Return (X, Y) of the center of cell containing provided text 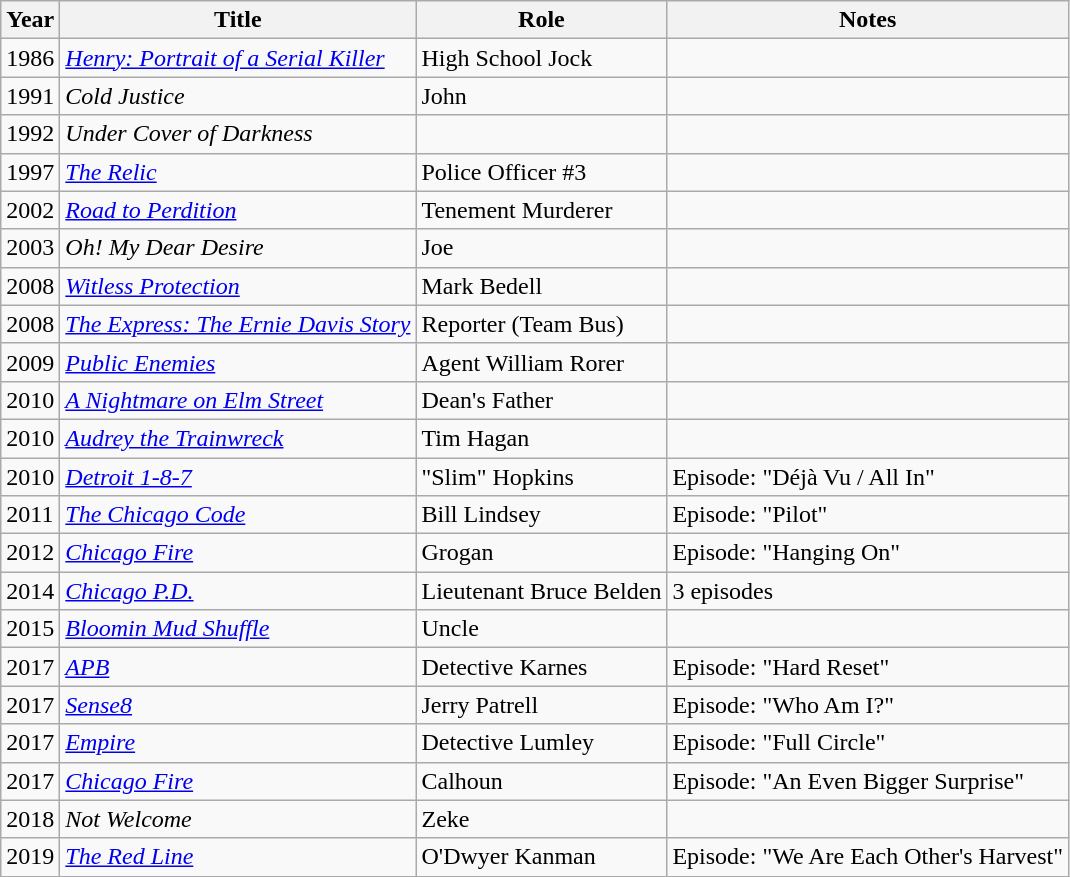
Episode: "Hard Reset" (868, 667)
A Nightmare on Elm Street (238, 400)
2014 (30, 591)
O'Dwyer Kanman (542, 857)
Episode: "Déjà Vu / All In" (868, 477)
Witless Protection (238, 286)
Under Cover of Darkness (238, 134)
Joe (542, 248)
Bloomin Mud Shuffle (238, 629)
Police Officer #3 (542, 172)
Episode: "Hanging On" (868, 553)
APB (238, 667)
John (542, 96)
Uncle (542, 629)
2002 (30, 210)
1997 (30, 172)
Tim Hagan (542, 438)
High School Jock (542, 58)
Bill Lindsey (542, 515)
The Relic (238, 172)
Reporter (Team Bus) (542, 324)
Episode: "Pilot" (868, 515)
Public Enemies (238, 362)
Sense8 (238, 705)
Henry: Portrait of a Serial Killer (238, 58)
Detroit 1-8-7 (238, 477)
The Express: The Ernie Davis Story (238, 324)
1992 (30, 134)
3 episodes (868, 591)
Grogan (542, 553)
2018 (30, 819)
Cold Justice (238, 96)
Detective Karnes (542, 667)
Road to Perdition (238, 210)
Title (238, 20)
Zeke (542, 819)
Not Welcome (238, 819)
Dean's Father (542, 400)
Empire (238, 743)
2015 (30, 629)
Episode: "We Are Each Other's Harvest" (868, 857)
Episode: "An Even Bigger Surprise" (868, 781)
Detective Lumley (542, 743)
Mark Bedell (542, 286)
Chicago P.D. (238, 591)
2011 (30, 515)
The Chicago Code (238, 515)
Episode: "Who Am I?" (868, 705)
Jerry Patrell (542, 705)
Notes (868, 20)
Lieutenant Bruce Belden (542, 591)
Year (30, 20)
1991 (30, 96)
2003 (30, 248)
Episode: "Full Circle" (868, 743)
Tenement Murderer (542, 210)
Role (542, 20)
The Red Line (238, 857)
Oh! My Dear Desire (238, 248)
1986 (30, 58)
Calhoun (542, 781)
2009 (30, 362)
Agent William Rorer (542, 362)
"Slim" Hopkins (542, 477)
2012 (30, 553)
2019 (30, 857)
Audrey the Trainwreck (238, 438)
